Output the (X, Y) coordinate of the center of the cell containing the given text.  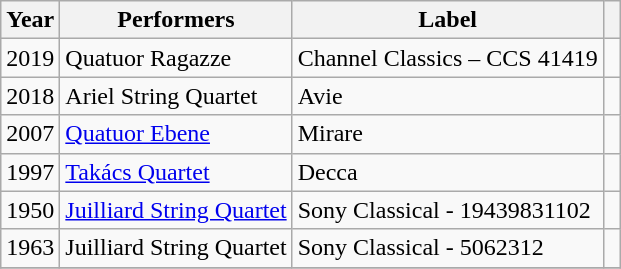
1963 (30, 248)
2007 (30, 134)
Mirare (448, 134)
Ariel String Quartet (176, 96)
Performers (176, 20)
Quatuor Ragazze (176, 58)
2018 (30, 96)
1997 (30, 172)
Decca (448, 172)
1950 (30, 210)
Avie (448, 96)
Sony Classical - 5062312 (448, 248)
Label (448, 20)
2019 (30, 58)
Quatuor Ebene (176, 134)
Sony Classical - 19439831102 (448, 210)
Takács Quartet (176, 172)
Year (30, 20)
Channel Classics – CCS 41419 (448, 58)
